Identify which cell holds the provided text, then report its [x, y] central coordinate. 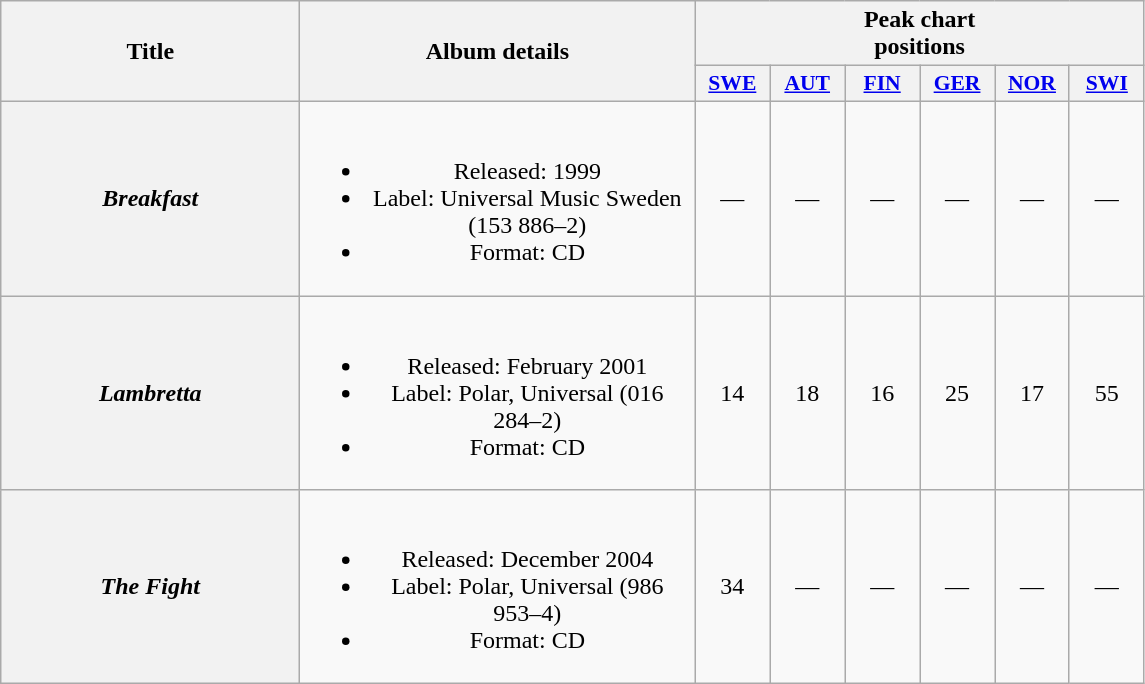
SWI [1106, 84]
The Fight [150, 587]
AUT [808, 84]
Breakfast [150, 198]
17 [1032, 393]
Lambretta [150, 393]
Title [150, 52]
SWE [732, 84]
14 [732, 393]
NOR [1032, 84]
25 [958, 393]
Released: 1999Label: Universal Music Sweden (153 886–2)Format: CD [498, 198]
GER [958, 84]
Peak chartpositions [920, 34]
16 [882, 393]
Album details [498, 52]
18 [808, 393]
FIN [882, 84]
Released: February 2001Label: Polar, Universal (016 284–2)Format: CD [498, 393]
34 [732, 587]
55 [1106, 393]
Released: December 2004Label: Polar, Universal (986 953–4)Format: CD [498, 587]
